Return (x, y) of the center of cell containing provided text 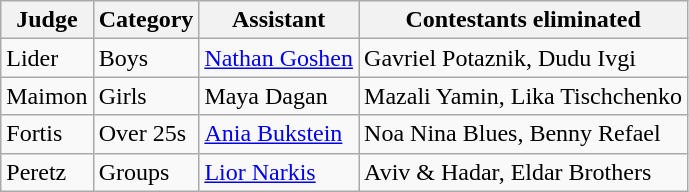
Maimon (47, 96)
Contestants eliminated (524, 20)
Noa Nina Blues, Benny Refael (524, 134)
Gavriel Potaznik, Dudu Ivgi (524, 58)
Girls (146, 96)
Assistant (279, 20)
Fortis (47, 134)
Mazali Yamin, Lika Tischchenko (524, 96)
Lider (47, 58)
Lior Narkis (279, 172)
Judge (47, 20)
Maya Dagan (279, 96)
Groups (146, 172)
Boys (146, 58)
Category (146, 20)
Over 25s (146, 134)
Peretz (47, 172)
Aviv & Hadar, Eldar Brothers (524, 172)
Nathan Goshen (279, 58)
Ania Bukstein (279, 134)
